Return the (x, y) coordinate for the center point of the cell that contains the specified text.  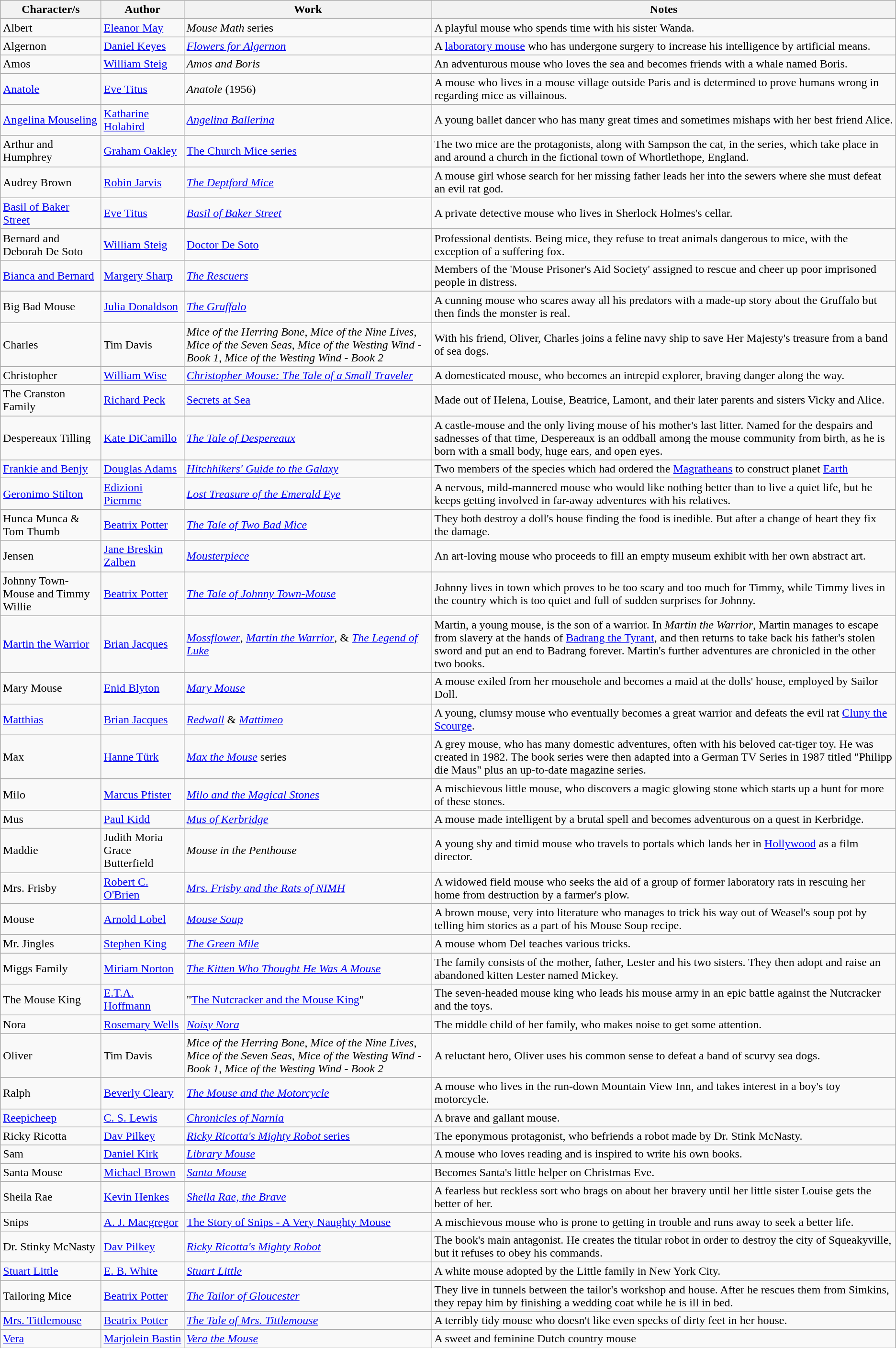
A playful mouse who spends time with his sister Wanda. (663, 28)
Stephen King (143, 944)
Mouse Math series (308, 28)
Margery Sharp (143, 276)
Frankie and Benjy (51, 469)
Vera the Mouse (308, 1339)
Bianca and Bernard (51, 276)
Secrets at Sea (308, 400)
E. B. White (143, 1271)
A mischievous mouse who is prone to getting in trouble and runs away to seek a better life. (663, 1222)
Mus (51, 819)
Douglas Adams (143, 469)
Marjolein Bastin (143, 1339)
The Tale of Despereaux (308, 438)
Hitchhikers' Guide to the Galaxy (308, 469)
The Church Mice series (308, 151)
Sheila Rae (51, 1197)
Paul Kidd (143, 819)
Mr. Jingles (51, 944)
Mrs. Tittlemouse (51, 1321)
A terribly tidy mouse who doesn't like even specks of dirty feet in her house. (663, 1321)
Marcus Pfister (143, 795)
The Deptford Mice (308, 182)
Graham Oakley (143, 151)
The Green Mile (308, 944)
Matthias (51, 719)
Mrs. Frisby and the Rats of NIMH (308, 887)
Julia Donaldson (143, 306)
Bernard and Deborah De Soto (51, 244)
Enid Blyton (143, 688)
Anatole (51, 89)
A mouse who lives in the run-down Mountain View Inn, and takes interest in a boy's toy motorcycle. (663, 1093)
Made out of Helena, Louise, Beatrice, Lamont, and their later parents and sisters Vicky and Alice. (663, 400)
Arnold Lobel (143, 919)
With his friend, Oliver, Charles joins a feline navy ship to save Her Majesty's treasure from a band of sea dogs. (663, 345)
Redwall & Mattimeo (308, 719)
The Story of Snips - A Very Naughty Mouse (308, 1222)
Vera (51, 1339)
Ricky Ricotta (51, 1136)
Albert (51, 28)
Charles (51, 345)
A cunning mouse who scares away all his predators with a made-up story about the Gruffalo but then finds the monster is real. (663, 306)
Character/s (51, 10)
Johnny Town-Mouse and Timmy Willie (51, 594)
Christopher (51, 376)
Two members of the species which had ordered the Magratheans to construct planet Earth (663, 469)
Maddie (51, 850)
Audrey Brown (51, 182)
Milo (51, 795)
Max the Mouse series (308, 757)
They both destroy a doll's house finding the food is inedible. But after a change of heart they fix the damage. (663, 525)
Dr. Stinky McNasty (51, 1247)
Nora (51, 1024)
A domesticated mouse, who becomes an intrepid explorer, braving danger along the way. (663, 376)
The Tale of Mrs. Tittlemouse (308, 1321)
A reluctant hero, Oliver uses his common sense to defeat a band of scurvy sea dogs. (663, 1056)
Lost Treasure of the Emerald Eye (308, 494)
Author (143, 10)
Rosemary Wells (143, 1024)
A widowed field mouse who seeks the aid of a group of former laboratory rats in rescuing her home from destruction by a farmer's plow. (663, 887)
Mrs. Frisby (51, 887)
A young, clumsy mouse who eventually becomes a great warrior and defeats the evil rat Cluny the Scourge. (663, 719)
"The Nutcracker and the Mouse King" (308, 1000)
A fearless but reckless sort who brags on about her bravery until her little sister Louise gets the better of her. (663, 1197)
E.T.A. Hoffmann (143, 1000)
Work (308, 10)
Miggs Family (51, 969)
Eleanor May (143, 28)
Max (51, 757)
Edizioni Piemme (143, 494)
A white mouse adopted by the Little family in New York City. (663, 1271)
The family consists of the mother, father, Lester and his two sisters. They then adopt and raise an abandoned kitten Lester named Mickey. (663, 969)
Hanne Türk (143, 757)
Judith Moria Grace Butterfield (143, 850)
William Wise (143, 376)
Oliver (51, 1056)
Ricky Ricotta's Mighty Robot series (308, 1136)
The book's main antagonist. He creates the titular robot in order to destroy the city of Squeakyville, but it refuses to obey his commands. (663, 1247)
The Gruffalo (308, 306)
Sheila Rae, the Brave (308, 1197)
A young shy and timid mouse who travels to portals which lands her in Hollywood as a film director. (663, 850)
C. S. Lewis (143, 1118)
A mouse who lives in a mouse village outside Paris and is determined to prove humans wrong in regarding mice as villainous. (663, 89)
Algernon (51, 46)
The Mouse King (51, 1000)
Mouse (51, 919)
A mouse exiled from her mousehole and becomes a maid at the dolls' house, employed by Sailor Doll. (663, 688)
Flowers for Algernon (308, 46)
Robert C. O'Brien (143, 887)
Snips (51, 1222)
A young ballet dancer who has many great times and sometimes mishaps with her best friend Alice. (663, 120)
Jensen (51, 556)
Despereaux Tilling (51, 438)
Mossflower, Martin the Warrior, & The Legend of Luke (308, 644)
Mousterpiece (308, 556)
Robin Jarvis (143, 182)
A. J. Macgregor (143, 1222)
Michael Brown (143, 1172)
A mouse whom Del teaches various tricks. (663, 944)
Hunca Munca & Tom Thumb (51, 525)
The Tale of Johnny Town-Mouse (308, 594)
The Kitten Who Thought He Was A Mouse (308, 969)
The seven-headed mouse king who leads his mouse army in an epic battle against the Nutcracker and the toys. (663, 1000)
Ricky Ricotta's Mighty Robot (308, 1247)
A laboratory mouse who has undergone surgery to increase his intelligence by artificial means. (663, 46)
Arthur and Humphrey (51, 151)
Milo and the Magical Stones (308, 795)
A mouse who loves reading and is inspired to write his own books. (663, 1154)
A mouse made intelligent by a brutal spell and becomes adventurous on a quest in Kerbridge. (663, 819)
Miriam Norton (143, 969)
Martin the Warrior (51, 644)
A mischievous little mouse, who discovers a magic glowing stone which starts up a hunt for more of these stones. (663, 795)
A brave and gallant mouse. (663, 1118)
An adventurous mouse who loves the sea and becomes friends with a whale named Boris. (663, 64)
The Rescuers (308, 276)
Ralph (51, 1093)
Becomes Santa's little helper on Christmas Eve. (663, 1172)
The eponymous protagonist, who befriends a robot made by Dr. Stink McNasty. (663, 1136)
Doctor De Soto (308, 244)
Amos and Boris (308, 64)
Anatole (1956) (308, 89)
Geronimo Stilton (51, 494)
Christopher Mouse: The Tale of a Small Traveler (308, 376)
Professional dentists. Being mice, they refuse to treat animals dangerous to mice, with the exception of a suffering fox. (663, 244)
Library Mouse (308, 1154)
Mouse in the Penthouse (308, 850)
Daniel Keyes (143, 46)
Chronicles of Narnia (308, 1118)
Mus of Kerbridge (308, 819)
Kevin Henkes (143, 1197)
Angelina Mouseling (51, 120)
Reepicheep (51, 1118)
A sweet and feminine Dutch country mouse (663, 1339)
Angelina Ballerina (308, 120)
Notes (663, 10)
Katharine Holabird (143, 120)
Jane Breskin Zalben (143, 556)
Daniel Kirk (143, 1154)
A brown mouse, very into literature who manages to trick his way out of Weasel's soup pot by telling him stories as a part of his Mouse Soup recipe. (663, 919)
The Tailor of Gloucester (308, 1295)
The Mouse and the Motorcycle (308, 1093)
The middle child of her family, who makes noise to get some attention. (663, 1024)
Beverly Cleary (143, 1093)
The Tale of Two Bad Mice (308, 525)
Sam (51, 1154)
An art-loving mouse who proceeds to fill an empty museum exhibit with her own abstract art. (663, 556)
A mouse girl whose search for her missing father leads her into the sewers where she must defeat an evil rat god. (663, 182)
Richard Peck (143, 400)
Noisy Nora (308, 1024)
Big Bad Mouse (51, 306)
Amos (51, 64)
Kate DiCamillo (143, 438)
A private detective mouse who lives in Sherlock Holmes's cellar. (663, 213)
Tailoring Mice (51, 1295)
The Cranston Family (51, 400)
Mouse Soup (308, 919)
Members of the 'Mouse Prisoner's Aid Society' assigned to rescue and cheer up poor imprisoned people in distress. (663, 276)
